From the cell containing the given text, extract its center point as (X, Y) coordinate. 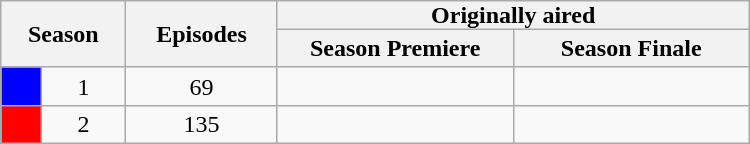
2 (84, 124)
Season (64, 34)
69 (202, 86)
135 (202, 124)
Episodes (202, 34)
Season Premiere (395, 48)
1 (84, 86)
Season Finale (631, 48)
Originally aired (513, 15)
